Extract the [X, Y] coordinate from the center of the cell holding the provided text.  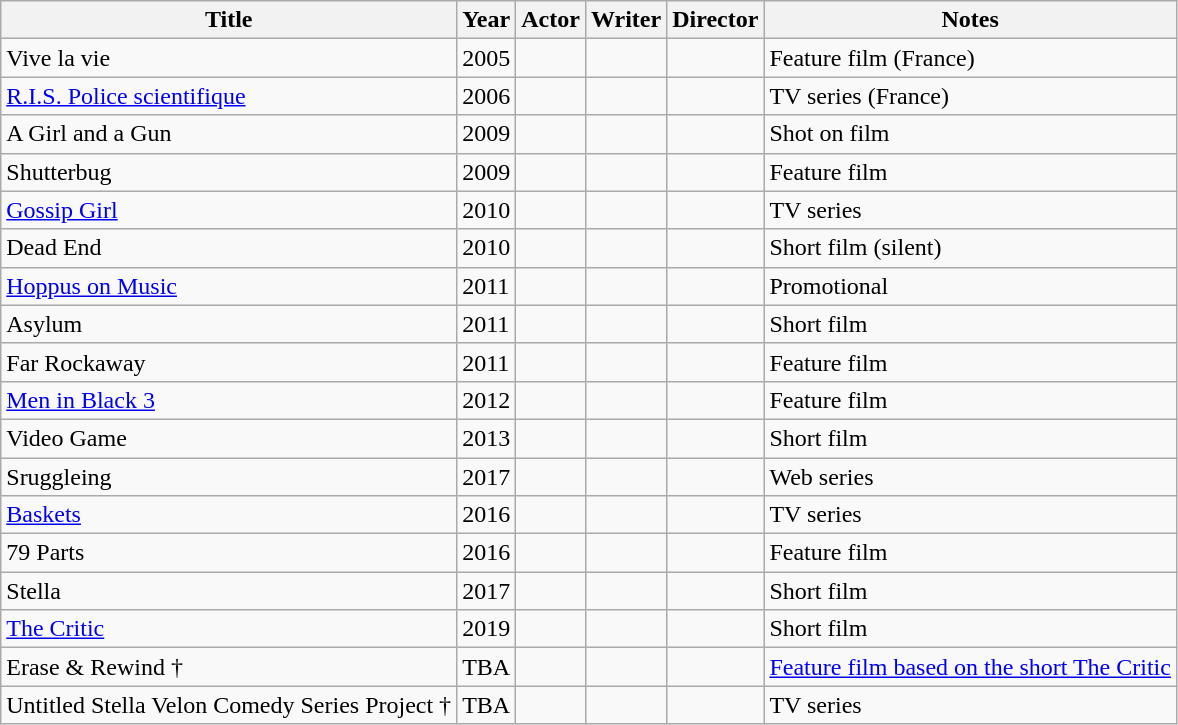
2019 [486, 629]
Actor [551, 20]
Gossip Girl [229, 210]
Hoppus on Music [229, 286]
Video Game [229, 438]
Short film (silent) [970, 248]
The Critic [229, 629]
Year [486, 20]
TV series (France) [970, 96]
Erase & Rewind † [229, 667]
Notes [970, 20]
2013 [486, 438]
Stella [229, 591]
Dead End [229, 248]
Untitled Stella Velon Comedy Series Project † [229, 705]
2006 [486, 96]
79 Parts [229, 553]
Promotional [970, 286]
2005 [486, 58]
Feature film (France) [970, 58]
Asylum [229, 324]
Baskets [229, 515]
Title [229, 20]
Far Rockaway [229, 362]
Vive la vie [229, 58]
2012 [486, 400]
R.I.S. Police scientifique [229, 96]
Director [716, 20]
Shutterbug [229, 172]
Writer [626, 20]
Shot on film [970, 134]
Feature film based on the short The Critic [970, 667]
Men in Black 3 [229, 400]
Web series [970, 477]
A Girl and a Gun [229, 134]
Sruggleing [229, 477]
